Determine the (X, Y) coordinate at the center of the cell enclosing the given text.  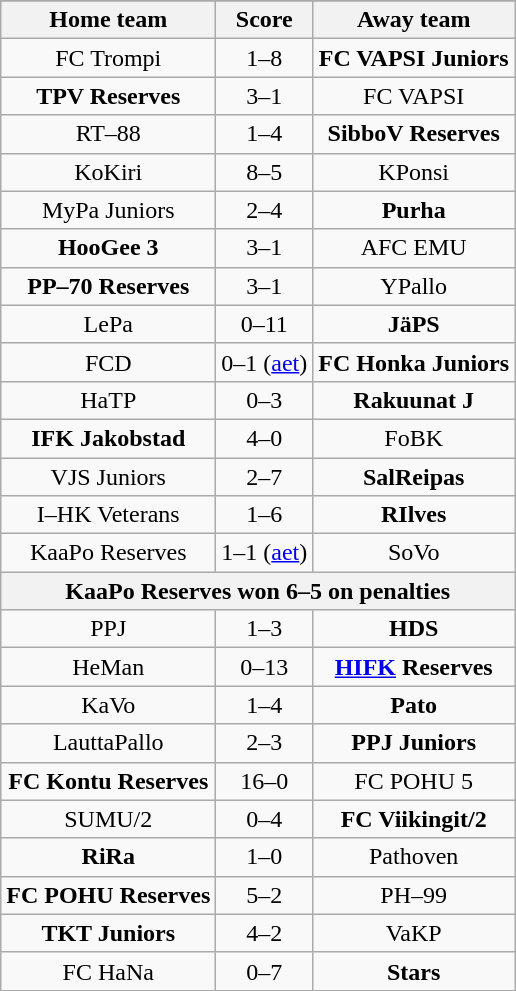
Score (264, 20)
PH–99 (414, 895)
1–6 (264, 515)
FC VAPSI (414, 96)
8–5 (264, 172)
Pathoven (414, 857)
FC POHU 5 (414, 781)
1–8 (264, 58)
VaKP (414, 933)
Stars (414, 971)
VJS Juniors (108, 477)
YPallo (414, 286)
1–3 (264, 629)
FC POHU Reserves (108, 895)
SibboV Reserves (414, 134)
Away team (414, 20)
LauttaPallo (108, 743)
4–0 (264, 438)
Purha (414, 210)
TKT Juniors (108, 933)
HeMan (108, 667)
RT–88 (108, 134)
0–3 (264, 400)
FC Trompi (108, 58)
Pato (414, 705)
FC Kontu Reserves (108, 781)
0–13 (264, 667)
0–11 (264, 324)
LePa (108, 324)
SalReipas (414, 477)
KoKiri (108, 172)
TPV Reserves (108, 96)
KaaPo Reserves won 6–5 on penalties (258, 591)
Rakuunat J (414, 400)
I–HK Veterans (108, 515)
HaTP (108, 400)
PPJ (108, 629)
Home team (108, 20)
FCD (108, 362)
IFK Jakobstad (108, 438)
1–0 (264, 857)
FC VAPSI Juniors (414, 58)
2–7 (264, 477)
16–0 (264, 781)
KaVo (108, 705)
2–3 (264, 743)
0–7 (264, 971)
HDS (414, 629)
KaaPo Reserves (108, 553)
2–4 (264, 210)
RIlves (414, 515)
JäPS (414, 324)
RiRa (108, 857)
PP–70 Reserves (108, 286)
AFC EMU (414, 248)
5–2 (264, 895)
0–4 (264, 819)
FC Viikingit/2 (414, 819)
FC HaNa (108, 971)
0–1 (aet) (264, 362)
HooGee 3 (108, 248)
PPJ Juniors (414, 743)
SoVo (414, 553)
4–2 (264, 933)
MyPa Juniors (108, 210)
HIFK Reserves (414, 667)
KPonsi (414, 172)
FoBK (414, 438)
SUMU/2 (108, 819)
1–1 (aet) (264, 553)
FC Honka Juniors (414, 362)
